Identify which cell holds the provided text, then report its (X, Y) central coordinate. 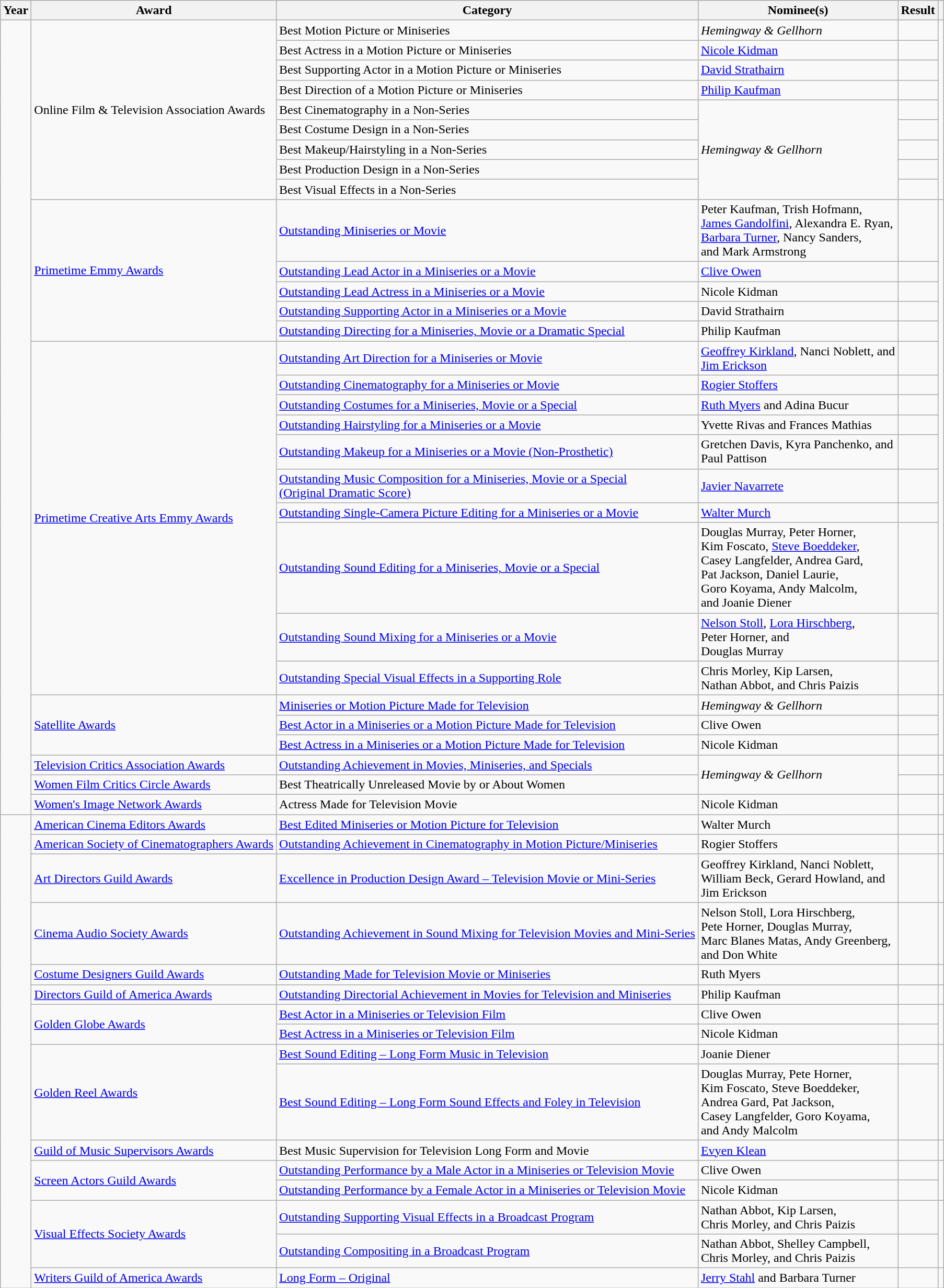
Outstanding Compositing in a Broadcast Program (487, 1251)
Women Film Critics Circle Awards (154, 785)
Outstanding Achievement in Cinematography in Motion Picture/Miniseries (487, 844)
Best Visual Effects in a Non-Series (487, 189)
Jerry Stahl and Barbara Turner (798, 1278)
Best Supporting Actor in a Motion Picture or Miniseries (487, 70)
Best Costume Design in a Non-Series (487, 130)
Nathan Abbot, Kip Larsen, Chris Morley, and Chris Paizis (798, 1216)
Douglas Murray, Pete Horner, Kim Foscato, Steve Boeddeker, Andrea Gard, Pat Jackson, Casey Langfelder, Goro Koyama, and Andy Malcolm (798, 1102)
Golden Globe Awards (154, 1024)
Outstanding Hairstyling for a Miniseries or a Movie (487, 425)
Best Actor in a Miniseries or Television Film (487, 1014)
Outstanding Makeup for a Miniseries or a Movie (Non-Prosthetic) (487, 451)
Outstanding Cinematography for a Miniseries or Movie (487, 385)
Long Form – Original (487, 1278)
Best Theatrically Unreleased Movie by or About Women (487, 785)
Miniseries or Motion Picture Made for Television (487, 705)
Best Makeup/Hairstyling in a Non-Series (487, 149)
Primetime Emmy Awards (154, 270)
Screen Actors Guild Awards (154, 1180)
Nominee(s) (798, 10)
Best Music Supervision for Television Long Form and Movie (487, 1150)
Best Sound Editing – Long Form Sound Effects and Foley in Television (487, 1102)
Excellence in Production Design Award – Television Movie or Mini-Series (487, 878)
Outstanding Music Composition for a Miniseries, Movie or a Special (Original Dramatic Score) (487, 486)
Outstanding Achievement in Movies, Miniseries, and Specials (487, 764)
Writers Guild of America Awards (154, 1278)
Chris Morley, Kip Larsen, Nathan Abbot, and Chris Paizis (798, 678)
Golden Reel Awards (154, 1092)
Outstanding Special Visual Effects in a Supporting Role (487, 678)
Best Direction of a Motion Picture or Miniseries (487, 90)
Geoffrey Kirkland, Nanci Noblett, and Jim Erickson (798, 358)
Best Motion Picture or Miniseries (487, 30)
Ruth Myers (798, 974)
Best Sound Editing – Long Form Music in Television (487, 1054)
Outstanding Costumes for a Miniseries, Movie or a Special (487, 405)
Primetime Creative Arts Emmy Awards (154, 518)
Outstanding Single-Camera Picture Editing for a Miniseries or a Movie (487, 513)
Outstanding Miniseries or Movie (487, 230)
Cinema Audio Society Awards (154, 933)
Ruth Myers and Adina Bucur (798, 405)
Best Production Design in a Non-Series (487, 169)
Outstanding Supporting Visual Effects in a Broadcast Program (487, 1216)
Outstanding Directorial Achievement in Movies for Television and Miniseries (487, 994)
Javier Navarrete (798, 486)
Yvette Rivas and Frances Mathias (798, 425)
American Society of Cinematographers Awards (154, 844)
Best Actress in a Motion Picture or Miniseries (487, 50)
Nelson Stoll, Lora Hirschberg, Pete Horner, Douglas Murray, Marc Blanes Matas, Andy Greenberg, and Don White (798, 933)
Guild of Music Supervisors Awards (154, 1150)
Best Cinematography in a Non-Series (487, 110)
Category (487, 10)
Actress Made for Television Movie (487, 805)
Outstanding Achievement in Sound Mixing for Television Movies and Mini-Series (487, 933)
Year (16, 10)
Outstanding Sound Editing for a Miniseries, Movie or a Special (487, 567)
Outstanding Made for Television Movie or Miniseries (487, 974)
Result (918, 10)
American Cinema Editors Awards (154, 825)
Visual Effects Society Awards (154, 1234)
Outstanding Sound Mixing for a Miniseries or a Movie (487, 637)
Nelson Stoll, Lora Hirschberg, Peter Horner, and Douglas Murray (798, 637)
Outstanding Lead Actress in a Miniseries or a Movie (487, 291)
Best Edited Miniseries or Motion Picture for Television (487, 825)
Television Critics Association Awards (154, 764)
Gretchen Davis, Kyra Panchenko, and Paul Pattison (798, 451)
Evyen Klean (798, 1150)
Best Actor in a Miniseries or a Motion Picture Made for Television (487, 725)
Peter Kaufman, Trish Hofmann, James Gandolfini, Alexandra E. Ryan, Barbara Turner, Nancy Sanders, and Mark Armstrong (798, 230)
Women's Image Network Awards (154, 805)
Best Actress in a Miniseries or Television Film (487, 1034)
Outstanding Art Direction for a Miniseries or Movie (487, 358)
Online Film & Television Association Awards (154, 110)
Outstanding Lead Actor in a Miniseries or a Movie (487, 271)
Satellite Awards (154, 725)
Art Directors Guild Awards (154, 878)
Outstanding Performance by a Male Actor in a Miniseries or Television Movie (487, 1170)
Outstanding Directing for a Miniseries, Movie or a Dramatic Special (487, 331)
Outstanding Supporting Actor in a Miniseries or a Movie (487, 311)
Geoffrey Kirkland, Nanci Noblett, William Beck, Gerard Howland, and Jim Erickson (798, 878)
Award (154, 10)
Costume Designers Guild Awards (154, 974)
Directors Guild of America Awards (154, 994)
Outstanding Performance by a Female Actor in a Miniseries or Television Movie (487, 1190)
Best Actress in a Miniseries or a Motion Picture Made for Television (487, 745)
Joanie Diener (798, 1054)
Nathan Abbot, Shelley Campbell, Chris Morley, and Chris Paizis (798, 1251)
